Determine the [X, Y] coordinate at the center of the cell enclosing the given text.  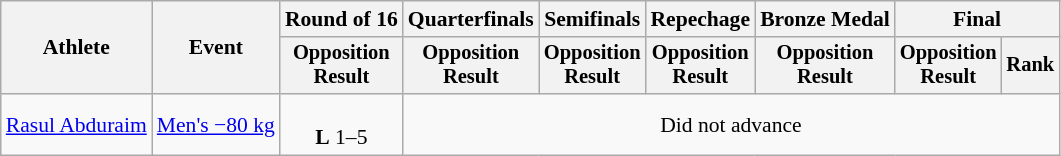
Round of 16 [342, 19]
Event [216, 48]
Quarterfinals [471, 19]
Bronze Medal [825, 19]
L 1–5 [342, 124]
Final [977, 19]
Athlete [76, 48]
Repechage [700, 19]
Semifinals [592, 19]
Rank [1030, 66]
Men's −80 kg [216, 124]
Rasul Abduraim [76, 124]
Did not advance [731, 124]
